From the cell containing the given text, extract its center point as (X, Y) coordinate. 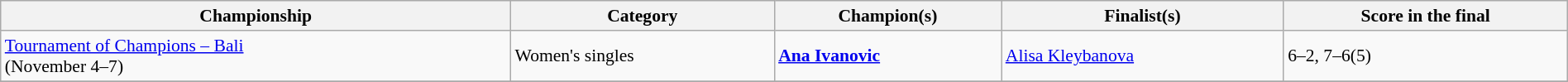
Category (642, 16)
Women's singles (642, 56)
6–2, 7–6(5) (1426, 56)
Score in the final (1426, 16)
Championship (256, 16)
Tournament of Champions – Bali(November 4–7) (256, 56)
Finalist(s) (1143, 16)
Champion(s) (888, 16)
Alisa Kleybanova (1143, 56)
Ana Ivanovic (888, 56)
